Search for the cell housing the specified text and yield its [X, Y] center coordinate. 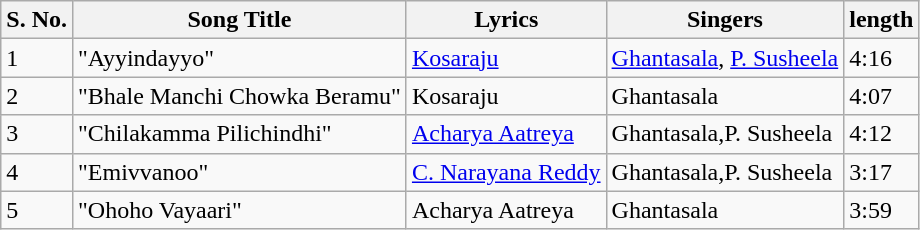
4:12 [882, 134]
"Emivvanoo" [239, 172]
Song Title [239, 20]
C. Narayana Reddy [506, 172]
"Ayyindayyo" [239, 58]
2 [37, 96]
Ghantasala, P. Susheela [725, 58]
S. No. [37, 20]
Singers [725, 20]
3:17 [882, 172]
length [882, 20]
"Ohoho Vayaari" [239, 210]
4:16 [882, 58]
3 [37, 134]
3:59 [882, 210]
1 [37, 58]
5 [37, 210]
4:07 [882, 96]
"Bhale Manchi Chowka Beramu" [239, 96]
Lyrics [506, 20]
"Chilakamma Pilichindhi" [239, 134]
4 [37, 172]
